Identify which cell holds the provided text, then report its (x, y) central coordinate. 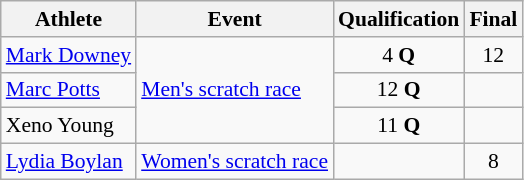
8 (493, 162)
Final (493, 19)
12 (493, 55)
Men's scratch race (234, 90)
Lydia Boylan (68, 162)
Athlete (68, 19)
Xeno Young (68, 126)
Women's scratch race (234, 162)
12 Q (398, 90)
Qualification (398, 19)
Mark Downey (68, 55)
4 Q (398, 55)
11 Q (398, 126)
Event (234, 19)
Marc Potts (68, 90)
